Provide the [X, Y] coordinate of the cell's center where the given text is located.  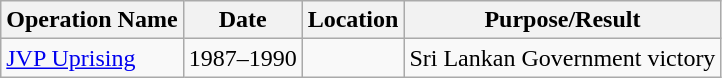
Purpose/Result [562, 20]
1987–1990 [242, 58]
JVP Uprising [92, 58]
Operation Name [92, 20]
Sri Lankan Government victory [562, 58]
Date [242, 20]
Location [353, 20]
